Scan for the cell matching the given text and deliver its (X, Y) coordinate at center. 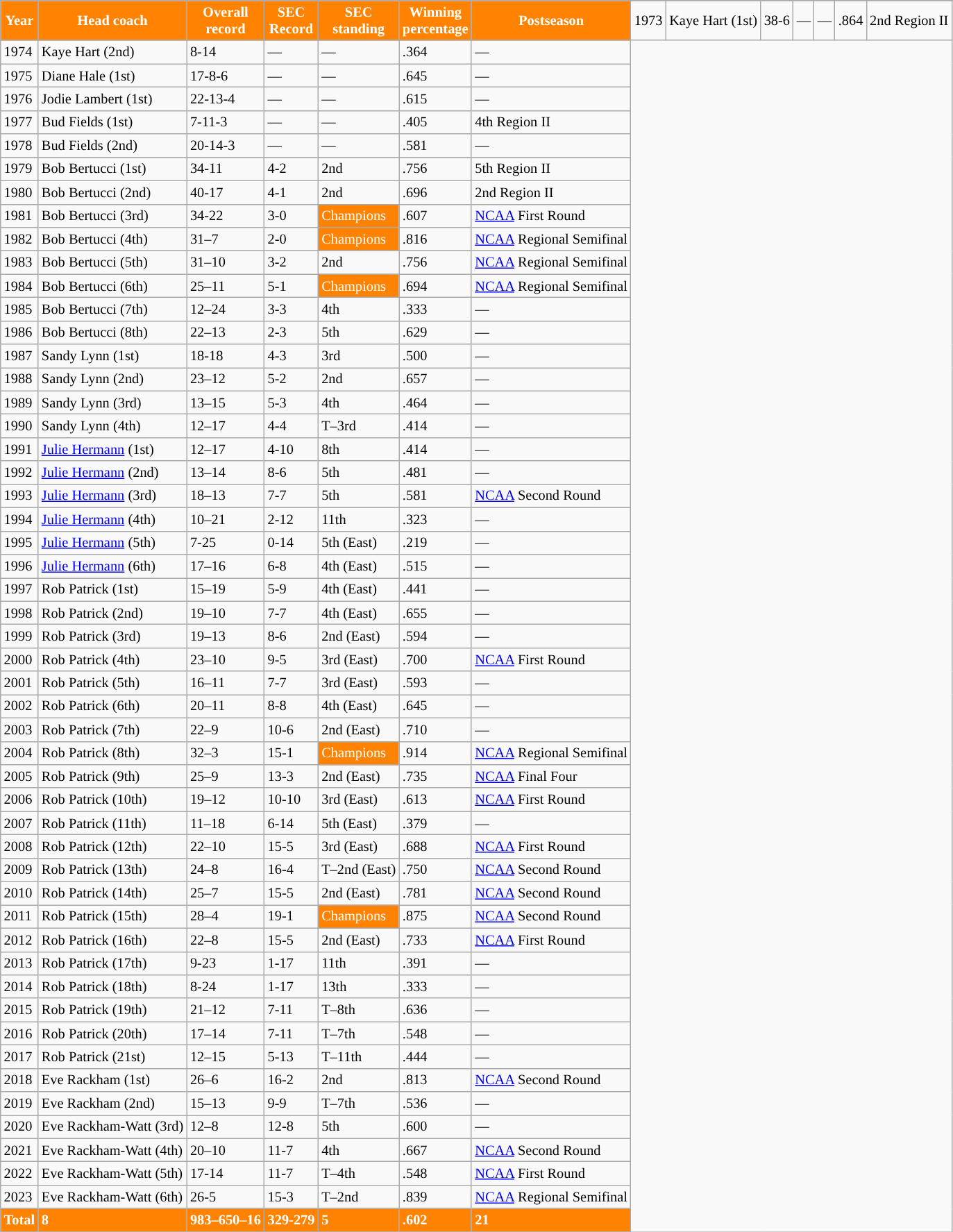
2001 (19, 683)
3rd (358, 356)
17-14 (226, 1174)
1991 (19, 449)
25–9 (226, 776)
16-2 (292, 1080)
.816 (435, 239)
2000 (19, 659)
Julie Hermann (5th) (112, 543)
.602 (435, 1220)
5-13 (292, 1056)
Rob Patrick (15th) (112, 916)
1975 (19, 76)
10–21 (226, 519)
2022 (19, 1174)
Bob Bertucci (7th) (112, 309)
24–8 (226, 870)
38-6 (777, 20)
.405 (435, 122)
1986 (19, 332)
10-10 (292, 800)
Bob Bertucci (3rd) (112, 216)
1996 (19, 566)
20–10 (226, 1150)
32–3 (226, 753)
Bob Bertucci (5th) (112, 262)
22–13 (226, 332)
2004 (19, 753)
2012 (19, 940)
4-10 (292, 449)
22–8 (226, 940)
Bud Fields (2nd) (112, 146)
Head coach (112, 20)
1987 (19, 356)
5-2 (292, 379)
22–10 (226, 846)
21–12 (226, 1010)
1993 (19, 496)
20-14-3 (226, 146)
40-17 (226, 192)
Sandy Lynn (3rd) (112, 403)
Rob Patrick (3rd) (112, 636)
1978 (19, 146)
1984 (19, 286)
19–13 (226, 636)
2009 (19, 870)
5 (358, 1220)
.593 (435, 683)
2002 (19, 706)
19-1 (292, 916)
Rob Patrick (2nd) (112, 613)
1997 (19, 589)
.813 (435, 1080)
.441 (435, 589)
Rob Patrick (20th) (112, 1033)
.444 (435, 1056)
Kaye Hart (1st) (713, 20)
.379 (435, 823)
Eve Rackham (1st) (112, 1080)
15–19 (226, 589)
26–6 (226, 1080)
21 (551, 1220)
34-11 (226, 169)
Rob Patrick (17th) (112, 963)
.700 (435, 659)
.694 (435, 286)
Bob Bertucci (2nd) (112, 192)
5-9 (292, 589)
1998 (19, 613)
Rob Patrick (12th) (112, 846)
9-5 (292, 659)
1976 (19, 99)
T–2nd (358, 1197)
23–10 (226, 659)
15-3 (292, 1197)
Rob Patrick (5th) (112, 683)
.481 (435, 473)
Winning percentage (435, 20)
Rob Patrick (14th) (112, 893)
983–650–16 (226, 1220)
1989 (19, 403)
2008 (19, 846)
31–10 (226, 262)
.839 (435, 1197)
.781 (435, 893)
12-8 (292, 1126)
20–11 (226, 706)
8th (358, 449)
Bud Fields (1st) (112, 122)
6-8 (292, 566)
Sandy Lynn (1st) (112, 356)
1974 (19, 52)
.391 (435, 963)
.667 (435, 1150)
2010 (19, 893)
17–14 (226, 1033)
25–11 (226, 286)
.364 (435, 52)
9-9 (292, 1104)
16–11 (226, 683)
8 (112, 1220)
34-22 (226, 216)
19–10 (226, 613)
Eve Rackham-Watt (4th) (112, 1150)
.615 (435, 99)
2017 (19, 1056)
Rob Patrick (13th) (112, 870)
12–15 (226, 1056)
T–2nd (East) (358, 870)
4-4 (292, 425)
8-14 (226, 52)
4th Region II (551, 122)
2003 (19, 729)
.688 (435, 846)
Julie Hermann (1st) (112, 449)
T–11th (358, 1056)
13–15 (226, 403)
.629 (435, 332)
Bob Bertucci (1st) (112, 169)
.600 (435, 1126)
329-279 (292, 1220)
.515 (435, 566)
2011 (19, 916)
7-11-3 (226, 122)
2006 (19, 800)
1988 (19, 379)
18-18 (226, 356)
Rob Patrick (18th) (112, 986)
.914 (435, 753)
Kaye Hart (2nd) (112, 52)
4-1 (292, 192)
2-12 (292, 519)
.464 (435, 403)
31–7 (226, 239)
17-8-6 (226, 76)
NCAA Final Four (551, 776)
.219 (435, 543)
23–12 (226, 379)
.875 (435, 916)
.655 (435, 613)
Rob Patrick (10th) (112, 800)
1980 (19, 192)
Julie Hermann (3rd) (112, 496)
19–12 (226, 800)
Jodie Lambert (1st) (112, 99)
5-1 (292, 286)
Diane Hale (1st) (112, 76)
2007 (19, 823)
.594 (435, 636)
T–8th (358, 1010)
2005 (19, 776)
3-2 (292, 262)
Rob Patrick (8th) (112, 753)
Rob Patrick (11th) (112, 823)
Eve Rackham-Watt (5th) (112, 1174)
1985 (19, 309)
Eve Rackham-Watt (6th) (112, 1197)
2-0 (292, 239)
T–4th (358, 1174)
12–8 (226, 1126)
17–16 (226, 566)
5-3 (292, 403)
4-3 (292, 356)
1999 (19, 636)
SECstanding (358, 20)
1994 (19, 519)
2016 (19, 1033)
Rob Patrick (7th) (112, 729)
0-14 (292, 543)
Total (19, 1220)
1992 (19, 473)
1983 (19, 262)
2018 (19, 1080)
15–13 (226, 1104)
13-3 (292, 776)
22-13-4 (226, 99)
.613 (435, 800)
16-4 (292, 870)
2015 (19, 1010)
2-3 (292, 332)
Rob Patrick (1st) (112, 589)
.864 (851, 20)
2023 (19, 1197)
Julie Hermann (2nd) (112, 473)
1990 (19, 425)
Bob Bertucci (8th) (112, 332)
5th Region II (551, 169)
Julie Hermann (6th) (112, 566)
T–3rd (358, 425)
2021 (19, 1150)
Bob Bertucci (6th) (112, 286)
.735 (435, 776)
4-2 (292, 169)
8-8 (292, 706)
Julie Hermann (4th) (112, 519)
2020 (19, 1126)
1995 (19, 543)
6-14 (292, 823)
26-5 (226, 1197)
Rob Patrick (6th) (112, 706)
7-25 (226, 543)
1979 (19, 169)
3-0 (292, 216)
Bob Bertucci (4th) (112, 239)
8-24 (226, 986)
Sandy Lynn (2nd) (112, 379)
Sandy Lynn (4th) (112, 425)
11–18 (226, 823)
Overall record (226, 20)
.323 (435, 519)
.500 (435, 356)
1977 (19, 122)
.657 (435, 379)
Rob Patrick (21st) (112, 1056)
2013 (19, 963)
25–7 (226, 893)
SECRecord (292, 20)
Rob Patrick (16th) (112, 940)
10-6 (292, 729)
Eve Rackham (2nd) (112, 1104)
.733 (435, 940)
.636 (435, 1010)
13th (358, 986)
1981 (19, 216)
12–24 (226, 309)
.710 (435, 729)
28–4 (226, 916)
1973 (648, 20)
13–14 (226, 473)
Rob Patrick (4th) (112, 659)
Rob Patrick (19th) (112, 1010)
1982 (19, 239)
Rob Patrick (9th) (112, 776)
Year (19, 20)
2014 (19, 986)
22–9 (226, 729)
18–13 (226, 496)
15-1 (292, 753)
9-23 (226, 963)
.536 (435, 1104)
Postseason (551, 20)
Eve Rackham-Watt (3rd) (112, 1126)
.607 (435, 216)
.750 (435, 870)
2019 (19, 1104)
3-3 (292, 309)
.696 (435, 192)
